For the text-containing cell, return its midpoint in (X, Y) coordinate format. 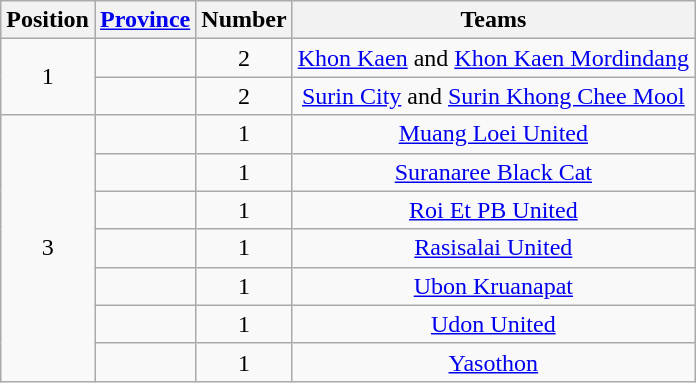
Surin City and Surin Khong Chee Mool (493, 96)
Province (144, 20)
Khon Kaen and Khon Kaen Mordindang (493, 58)
Teams (493, 20)
Position (48, 20)
Number (244, 20)
Rasisalai United (493, 248)
Yasothon (493, 362)
Udon United (493, 324)
3 (48, 248)
Muang Loei United (493, 134)
Suranaree Black Cat (493, 172)
Roi Et PB United (493, 210)
Ubon Kruanapat (493, 286)
